Find where the given text appears and provide that cell's center as (x, y) coordinate. 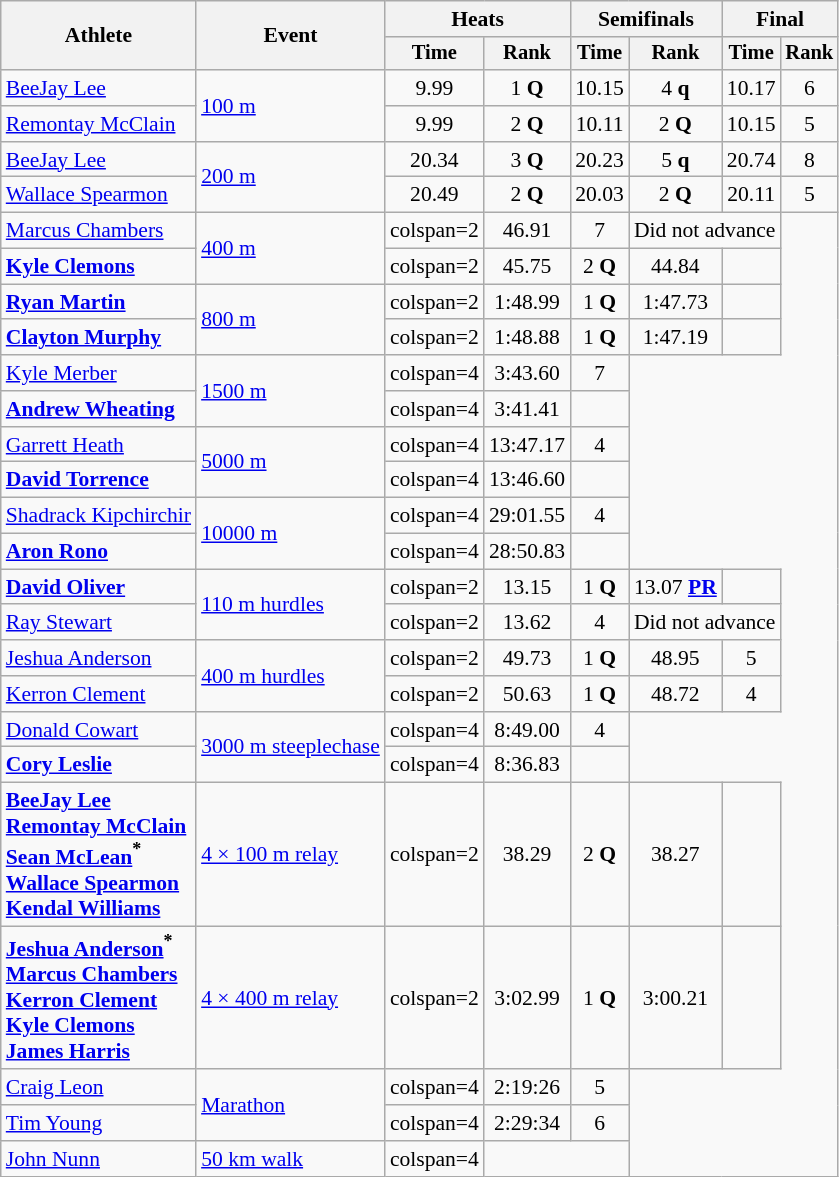
Kerron Clement (98, 694)
4 × 100 m relay (290, 854)
BeeJay LeeRemontay McClainSean McLean*Wallace SpearmonKendal Williams (98, 854)
Cory Leslie (98, 765)
Jeshua Anderson*Marcus ChambersKerron ClementKyle ClemonsJames Harris (98, 998)
Ray Stewart (98, 623)
Shadrack Kipchirchir (98, 516)
3000 m steeplechase (290, 748)
29:01.55 (527, 516)
3:02.99 (527, 998)
4 × 400 m relay (290, 998)
1:47.73 (676, 302)
Athlete (98, 36)
Remontay McClain (98, 124)
1:48.99 (527, 302)
5 q (676, 160)
100 m (290, 106)
20.23 (600, 160)
49.73 (527, 658)
4 q (676, 88)
Craig Leon (98, 1088)
3:00.21 (676, 998)
8:36.83 (527, 765)
Ryan Martin (98, 302)
8 (810, 160)
Event (290, 36)
2:19:26 (527, 1088)
28:50.83 (527, 552)
2:29:34 (527, 1123)
Tim Young (98, 1123)
1500 m (290, 390)
1:47.19 (676, 338)
1:48.88 (527, 338)
3:41.41 (527, 409)
20.74 (752, 160)
David Torrence (98, 480)
800 m (290, 320)
Wallace Spearmon (98, 195)
John Nunn (98, 1159)
Kyle Merber (98, 373)
5000 m (290, 462)
44.84 (676, 267)
3 Q (527, 160)
46.91 (527, 231)
13.07 PR (676, 587)
10.11 (600, 124)
Garrett Heath (98, 445)
Marcus Chambers (98, 231)
38.27 (676, 854)
20.11 (752, 195)
400 m (290, 248)
48.72 (676, 694)
Donald Cowart (98, 730)
20.34 (434, 160)
Heats (478, 19)
13:47.17 (527, 445)
Kyle Clemons (98, 267)
Andrew Wheating (98, 409)
50.63 (527, 694)
13:46.60 (527, 480)
50 km walk (290, 1159)
38.29 (527, 854)
45.75 (527, 267)
10.17 (752, 88)
Final (780, 19)
110 m hurdles (290, 604)
8:49.00 (527, 730)
Marathon (290, 1106)
48.95 (676, 658)
13.15 (527, 587)
10000 m (290, 534)
20.49 (434, 195)
13.62 (527, 623)
Aron Rono (98, 552)
400 m hurdles (290, 676)
Semifinals (646, 19)
Clayton Murphy (98, 338)
200 m (290, 178)
David Oliver (98, 587)
Jeshua Anderson (98, 658)
20.03 (600, 195)
3:43.60 (527, 373)
